Identify which cell holds the provided text, then report its [x, y] central coordinate. 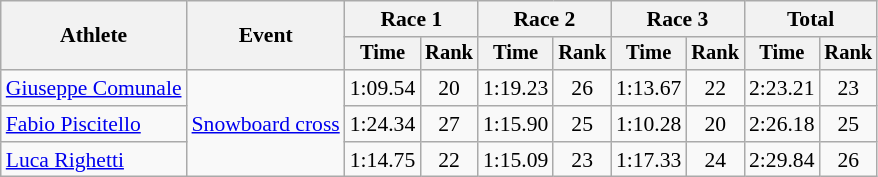
Fabio Piscitello [94, 124]
Race 3 [678, 19]
1:15.90 [516, 124]
26 [582, 88]
22 [715, 88]
Athlete [94, 36]
Total [810, 19]
1:19.23 [516, 88]
Snowboard cross [266, 124]
23 [848, 88]
1:09.54 [382, 88]
Giuseppe Comunale [94, 88]
1:24.34 [382, 124]
Event [266, 36]
Race 2 [544, 19]
2:26.18 [782, 124]
1:10.28 [648, 124]
1:13.67 [648, 88]
Race 1 [412, 19]
27 [449, 124]
2:23.21 [782, 88]
